Scan for the cell matching the given text and deliver its [X, Y] coordinate at center. 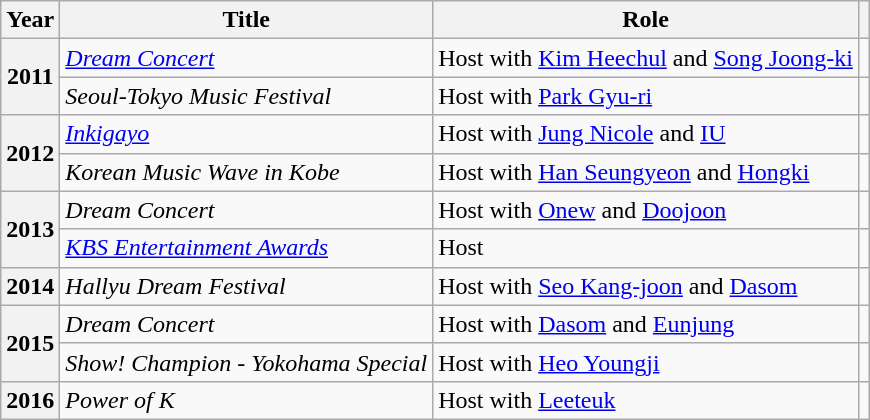
Hallyu Dream Festival [246, 286]
Role [646, 20]
Host with Kim Heechul and Song Joong-ki [646, 58]
2015 [30, 343]
Host with Dasom and Eunjung [646, 324]
Title [246, 20]
Host with Seo Kang-joon and Dasom [646, 286]
Host with Park Gyu-ri [646, 96]
2016 [30, 400]
2011 [30, 77]
Host with Han Seungyeon and Hongki [646, 172]
Host [646, 248]
Host with Heo Youngji [646, 362]
Inkigayo [246, 134]
Host with Leeteuk [646, 400]
Year [30, 20]
Korean Music Wave in Kobe [246, 172]
Power of K [246, 400]
2013 [30, 229]
KBS Entertainment Awards [246, 248]
Host with Onew and Doojoon [646, 210]
2012 [30, 153]
Seoul-Tokyo Music Festival [246, 96]
Show! Champion - Yokohama Special [246, 362]
2014 [30, 286]
Host with Jung Nicole and IU [646, 134]
